Output the [x, y] coordinate of the center of the cell containing the given text.  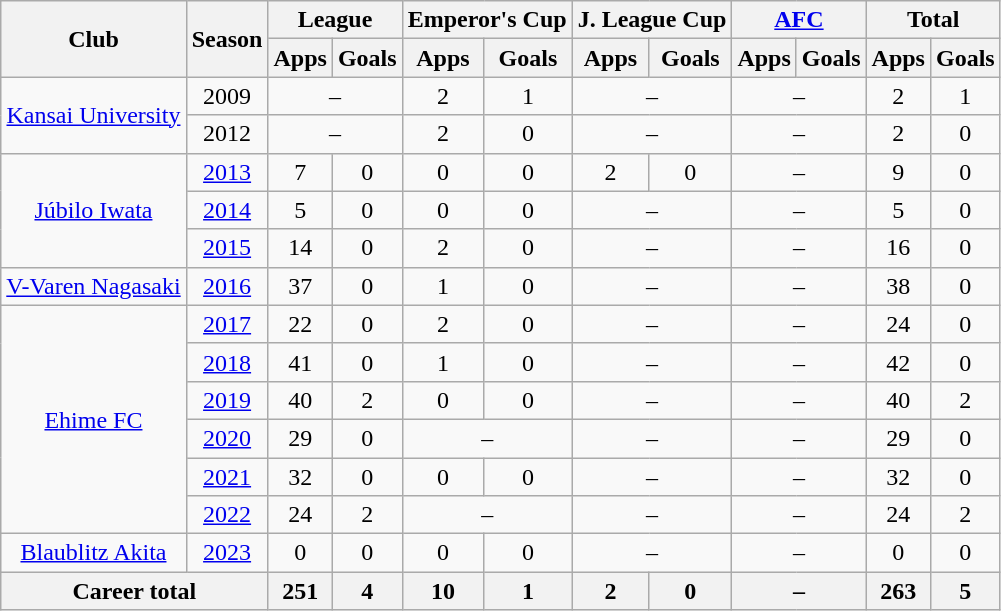
16 [898, 248]
2022 [227, 515]
League [335, 20]
2013 [227, 172]
2017 [227, 324]
Kansai University [94, 115]
2023 [227, 553]
38 [898, 286]
2016 [227, 286]
Total [933, 20]
42 [898, 362]
14 [300, 248]
2018 [227, 362]
2021 [227, 477]
2012 [227, 134]
7 [300, 172]
2014 [227, 210]
2015 [227, 248]
Club [94, 39]
41 [300, 362]
Emperor's Cup [487, 20]
AFC [799, 20]
263 [898, 591]
22 [300, 324]
Júbilo Iwata [94, 210]
10 [443, 591]
Blaublitz Akita [94, 553]
Ehime FC [94, 419]
2019 [227, 400]
2020 [227, 438]
J. League Cup [652, 20]
9 [898, 172]
4 [367, 591]
37 [300, 286]
V-Varen Nagasaki [94, 286]
Career total [134, 591]
Season [227, 39]
251 [300, 591]
2009 [227, 96]
